Determine the [X, Y] coordinate at the center of the cell enclosing the given text.  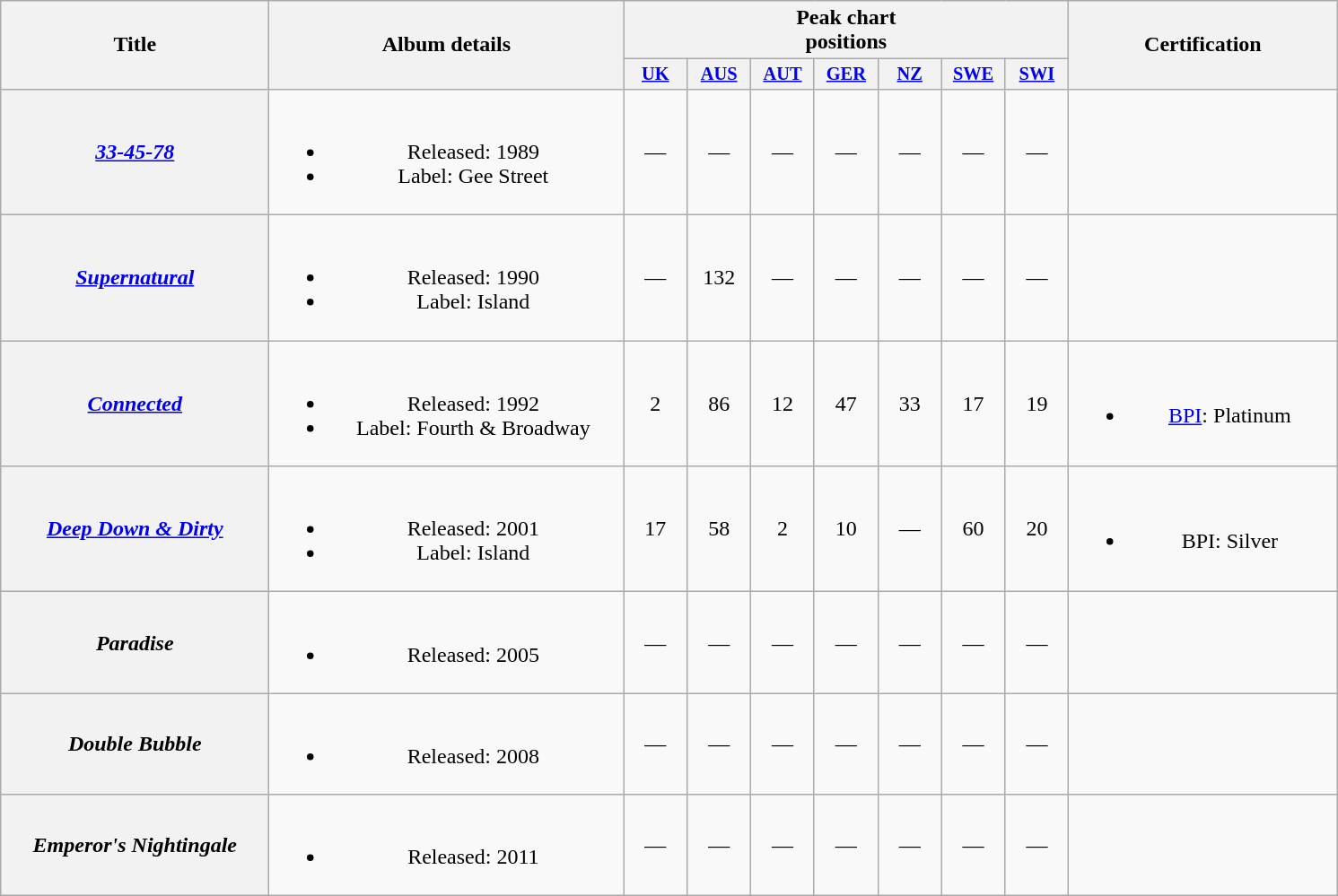
SWI [1037, 74]
BPI: Silver [1202, 529]
33-45-78 [135, 152]
20 [1037, 529]
Released: 1989Label: Gee Street [447, 152]
Emperor's Nightingale [135, 845]
Certification [1202, 45]
Connected [135, 404]
47 [845, 404]
Title [135, 45]
12 [783, 404]
SWE [973, 74]
Supernatural [135, 278]
19 [1037, 404]
AUS [720, 74]
Released: 2011 [447, 845]
GER [845, 74]
Released: 1990Label: Island [447, 278]
10 [845, 529]
Released: 2005 [447, 642]
132 [720, 278]
AUT [783, 74]
Double Bubble [135, 744]
NZ [910, 74]
60 [973, 529]
BPI: Platinum [1202, 404]
Peak chartpositions [846, 30]
Deep Down & Dirty [135, 529]
86 [720, 404]
33 [910, 404]
58 [720, 529]
Released: 1992Label: Fourth & Broadway [447, 404]
Album details [447, 45]
Released: 2008 [447, 744]
UK [655, 74]
Paradise [135, 642]
Released: 2001Label: Island [447, 529]
